Determine the [x, y] coordinate at the center of the cell enclosing the given text.  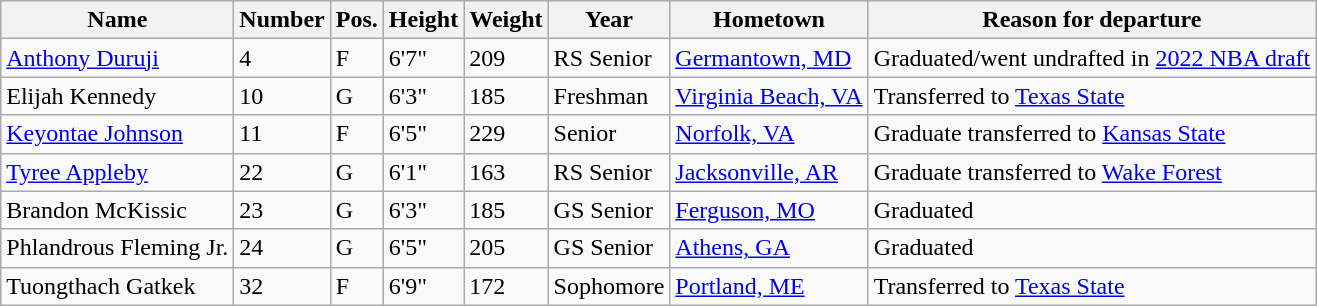
6'7" [423, 58]
Year [609, 20]
209 [506, 58]
4 [282, 58]
163 [506, 172]
Graduate transferred to Kansas State [1092, 134]
Brandon McKissic [118, 210]
32 [282, 286]
Elijah Kennedy [118, 96]
Keyontae Johnson [118, 134]
Tyree Appleby [118, 172]
Anthony Duruji [118, 58]
Weight [506, 20]
Number [282, 20]
10 [282, 96]
Athens, GA [769, 248]
Hometown [769, 20]
6'1" [423, 172]
Freshman [609, 96]
6'9" [423, 286]
Senior [609, 134]
11 [282, 134]
Germantown, MD [769, 58]
Portland, ME [769, 286]
Sophomore [609, 286]
Pos. [356, 20]
Norfolk, VA [769, 134]
Jacksonville, AR [769, 172]
23 [282, 210]
24 [282, 248]
22 [282, 172]
Ferguson, MO [769, 210]
Tuongthach Gatkek [118, 286]
Phlandrous Fleming Jr. [118, 248]
229 [506, 134]
Graduate transferred to Wake Forest [1092, 172]
172 [506, 286]
205 [506, 248]
Virginia Beach, VA [769, 96]
Graduated/went undrafted in 2022 NBA draft [1092, 58]
Height [423, 20]
Name [118, 20]
Reason for departure [1092, 20]
